Return [X, Y] of the center of cell containing provided text 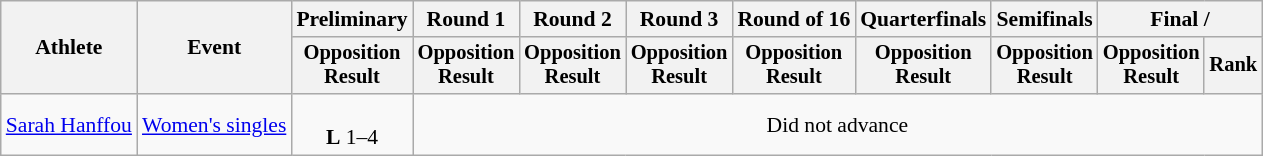
Sarah Hanffou [69, 124]
Round 1 [466, 19]
Women's singles [214, 124]
Event [214, 48]
Did not advance [838, 124]
Athlete [69, 48]
Quarterfinals [923, 19]
Semifinals [1044, 19]
Round 3 [680, 19]
Final / [1180, 19]
Preliminary [352, 19]
L 1–4 [352, 124]
Round of 16 [794, 19]
Round 2 [572, 19]
Rank [1233, 66]
